From the cell containing the given text, extract its center point as [X, Y] coordinate. 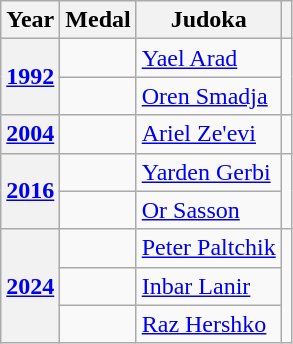
Or Sasson [208, 210]
Ariel Ze'evi [208, 134]
Yael Arad [208, 58]
1992 [30, 77]
Judoka [208, 20]
Medal [98, 20]
Raz Hershko [208, 324]
Peter Paltchik [208, 248]
2016 [30, 191]
Yarden Gerbi [208, 172]
Year [30, 20]
Oren Smadja [208, 96]
2024 [30, 286]
Inbar Lanir [208, 286]
2004 [30, 134]
